Find where the given text appears and provide that cell's center as (X, Y) coordinate. 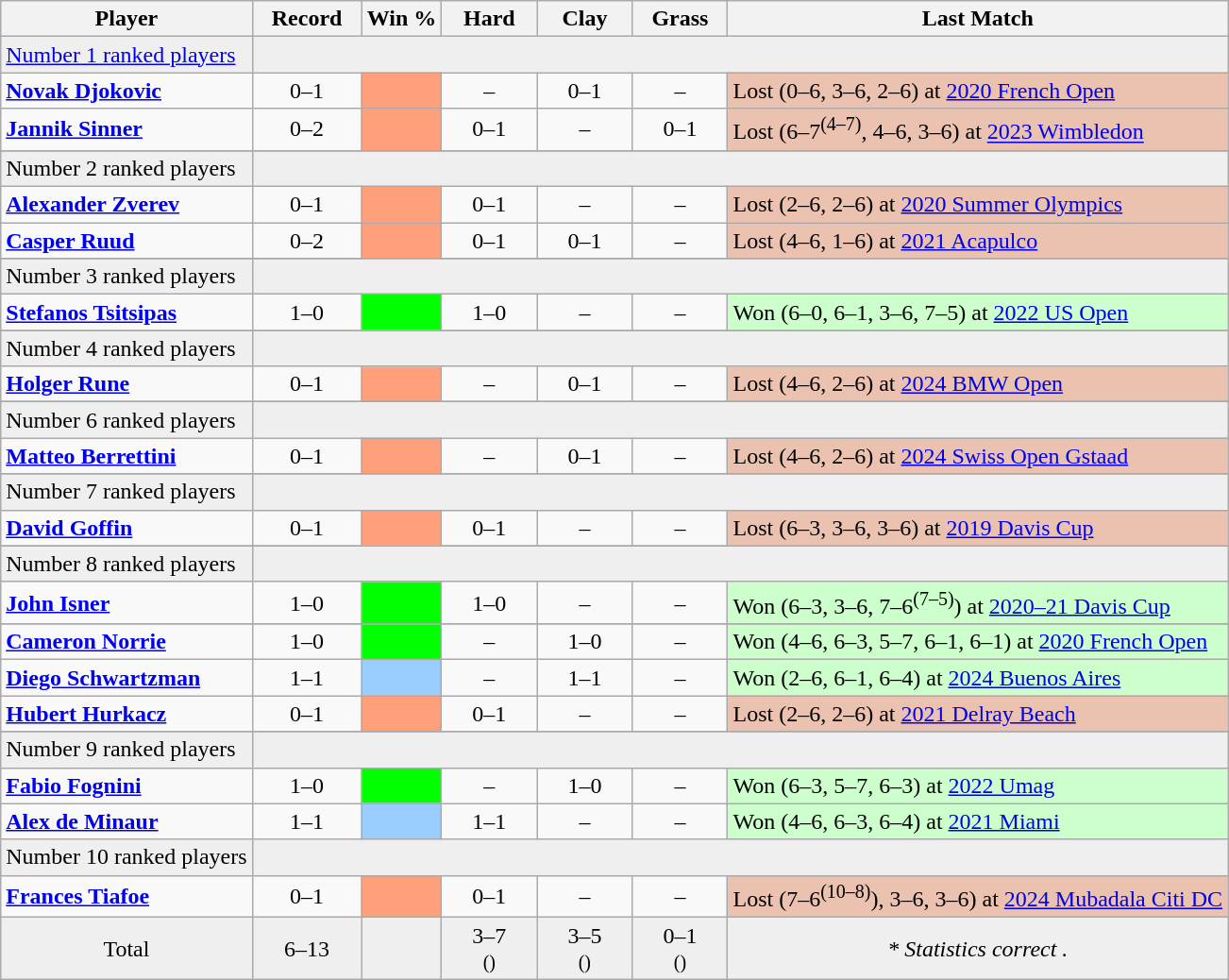
Alex de Minaur (126, 821)
Casper Ruud (126, 241)
Hard (489, 19)
Fabio Fognini (126, 786)
John Isner (126, 602)
Total (126, 948)
Grass (680, 19)
Cameron Norrie (126, 642)
David Goffin (126, 528)
Lost (2–6, 2–6) at 2020 Summer Olympics (978, 205)
Lost (4–6, 1–6) at 2021 Acapulco (978, 241)
Clay (585, 19)
Record (307, 19)
Frances Tiafoe (126, 897)
Jannik Sinner (126, 130)
Stefanos Tsitsipas (126, 313)
Won (2–6, 6–1, 6–4) at 2024 Buenos Aires (978, 678)
Number 10 ranked players (126, 857)
Won (4–6, 6–3, 5–7, 6–1, 6–1) at 2020 French Open (978, 642)
Lost (0–6, 3–6, 2–6) at 2020 French Open (978, 91)
Number 2 ranked players (126, 168)
Matteo Berrettini (126, 456)
Lost (7–6(10–8)), 3–6, 3–6) at 2024 Mubadala Citi DC (978, 897)
Number 9 ranked players (126, 750)
Lost (4–6, 2–6) at 2024 BMW Open (978, 384)
Player (126, 19)
* Statistics correct . (978, 948)
Number 4 ranked players (126, 348)
Lost (6–3, 3–6, 3–6) at 2019 Davis Cup (978, 528)
Holger Rune (126, 384)
3–5 () (585, 948)
Number 3 ranked players (126, 277)
Won (6–0, 6–1, 3–6, 7–5) at 2022 US Open (978, 313)
Lost (6–7(4–7), 4–6, 3–6) at 2023 Wimbledon (978, 130)
Won (4–6, 6–3, 6–4) at 2021 Miami (978, 821)
3–7 () (489, 948)
Diego Schwartzman (126, 678)
Number 7 ranked players (126, 492)
Number 1 ranked players (126, 55)
0–1 () (680, 948)
Lost (4–6, 2–6) at 2024 Swiss Open Gstaad (978, 456)
Hubert Hurkacz (126, 714)
Win % (402, 19)
Won (6–3, 3–6, 7–6(7–5)) at 2020–21 Davis Cup (978, 602)
Novak Djokovic (126, 91)
Last Match (978, 19)
Won (6–3, 5–7, 6–3) at 2022 Umag (978, 786)
6–13 (307, 948)
Alexander Zverev (126, 205)
Number 8 ranked players (126, 564)
Lost (2–6, 2–6) at 2021 Delray Beach (978, 714)
Number 6 ranked players (126, 420)
